Pinpoint the cell where the given text exists, returning its (x, y) midpoint coordinate. 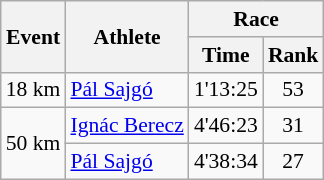
4'46:23 (226, 126)
4'38:34 (226, 162)
Athlete (126, 36)
31 (294, 126)
Time (226, 55)
Race (256, 19)
Rank (294, 55)
1'13:25 (226, 90)
50 km (34, 144)
18 km (34, 90)
Ignác Berecz (126, 126)
53 (294, 90)
Event (34, 36)
27 (294, 162)
